Find where the given text appears and provide that cell's center as [x, y] coordinate. 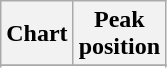
Chart [37, 34]
Peakposition [119, 34]
